Scan for the cell matching the given text and deliver its [X, Y] coordinate at center. 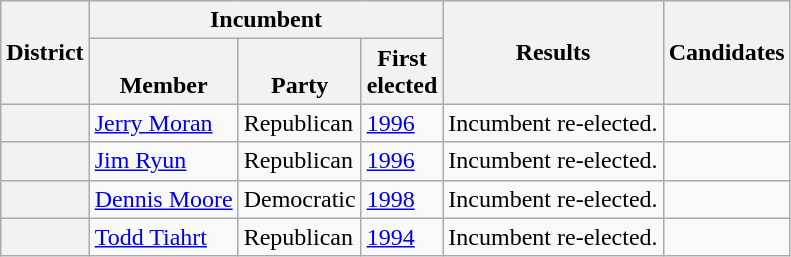
1994 [402, 237]
Democratic [300, 199]
1998 [402, 199]
Dennis Moore [164, 199]
District [45, 52]
Candidates [726, 52]
Member [164, 72]
Results [553, 52]
Firstelected [402, 72]
Jim Ryun [164, 161]
Todd Tiahrt [164, 237]
Party [300, 72]
Jerry Moran [164, 123]
Incumbent [266, 20]
